From the cell containing the given text, extract its center point as [X, Y] coordinate. 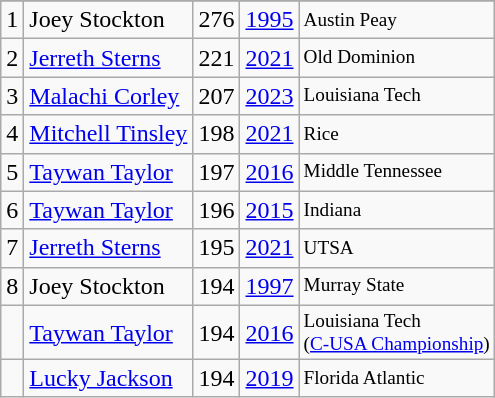
Malachi Corley [108, 96]
Louisiana Tech [396, 96]
2 [12, 58]
195 [216, 248]
Indiana [396, 210]
1 [12, 20]
196 [216, 210]
Florida Atlantic [396, 378]
276 [216, 20]
3 [12, 96]
Murray State [396, 286]
5 [12, 172]
1997 [270, 286]
Old Dominion [396, 58]
Middle Tennessee [396, 172]
Louisiana Tech(C-USA Championship) [396, 332]
4 [12, 134]
1995 [270, 20]
2023 [270, 96]
Rice [396, 134]
Austin Peay [396, 20]
221 [216, 58]
Mitchell Tinsley [108, 134]
7 [12, 248]
UTSA [396, 248]
6 [12, 210]
198 [216, 134]
197 [216, 172]
207 [216, 96]
2019 [270, 378]
2015 [270, 210]
8 [12, 286]
Lucky Jackson [108, 378]
